Find where the given text appears and provide that cell's center as [x, y] coordinate. 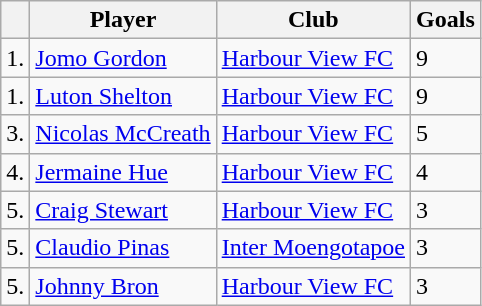
4. [16, 172]
Jermaine Hue [123, 172]
Player [123, 20]
Craig Stewart [123, 210]
5 [446, 134]
Claudio Pinas [123, 248]
Nicolas McCreath [123, 134]
Luton Shelton [123, 96]
3. [16, 134]
Club [313, 20]
Inter Moengotapoe [313, 248]
4 [446, 172]
Goals [446, 20]
Jomo Gordon [123, 58]
Johnny Bron [123, 286]
